From the cell containing the given text, extract its center point as [x, y] coordinate. 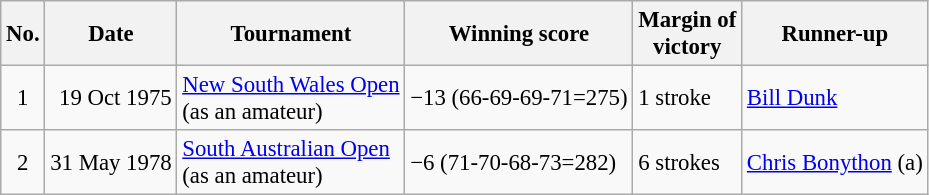
Bill Dunk [836, 98]
6 strokes [688, 162]
Chris Bonython (a) [836, 162]
1 [23, 98]
Runner-up [836, 34]
31 May 1978 [111, 162]
Tournament [291, 34]
−13 (66-69-69-71=275) [519, 98]
Margin ofvictory [688, 34]
1 stroke [688, 98]
−6 (71-70-68-73=282) [519, 162]
19 Oct 1975 [111, 98]
No. [23, 34]
Date [111, 34]
New South Wales Open(as an amateur) [291, 98]
Winning score [519, 34]
2 [23, 162]
South Australian Open(as an amateur) [291, 162]
